Output the (x, y) coordinate of the center of the cell containing the given text.  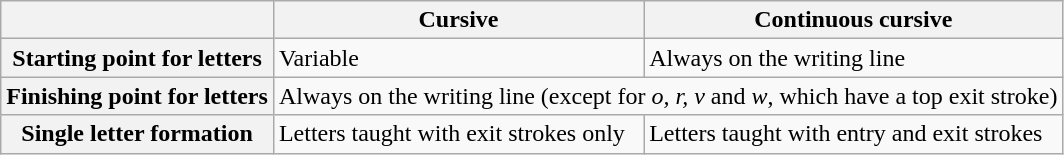
Cursive (458, 20)
Finishing point for letters (138, 96)
Letters taught with entry and exit strokes (854, 134)
Variable (458, 58)
Letters taught with exit strokes only (458, 134)
Always on the writing line (except for o, r, v and w, which have a top exit stroke) (668, 96)
Always on the writing line (854, 58)
Continuous cursive (854, 20)
Starting point for letters (138, 58)
Single letter formation (138, 134)
